Return (X, Y) of the center of cell containing provided text 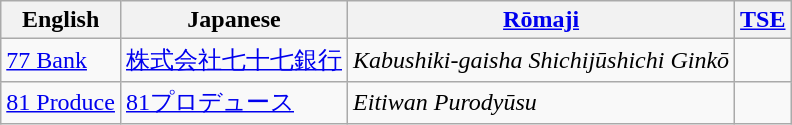
株式会社七十七銀行 (234, 60)
81プロデュース (234, 102)
Japanese (234, 20)
77 Bank (61, 60)
81 Produce (61, 102)
Eitiwan Purodyūsu (542, 102)
Rōmaji (542, 20)
Kabushiki-gaisha Shichijūshichi Ginkō (542, 60)
English (61, 20)
TSE (763, 20)
